Pinpoint the cell where the given text exists, returning its (x, y) midpoint coordinate. 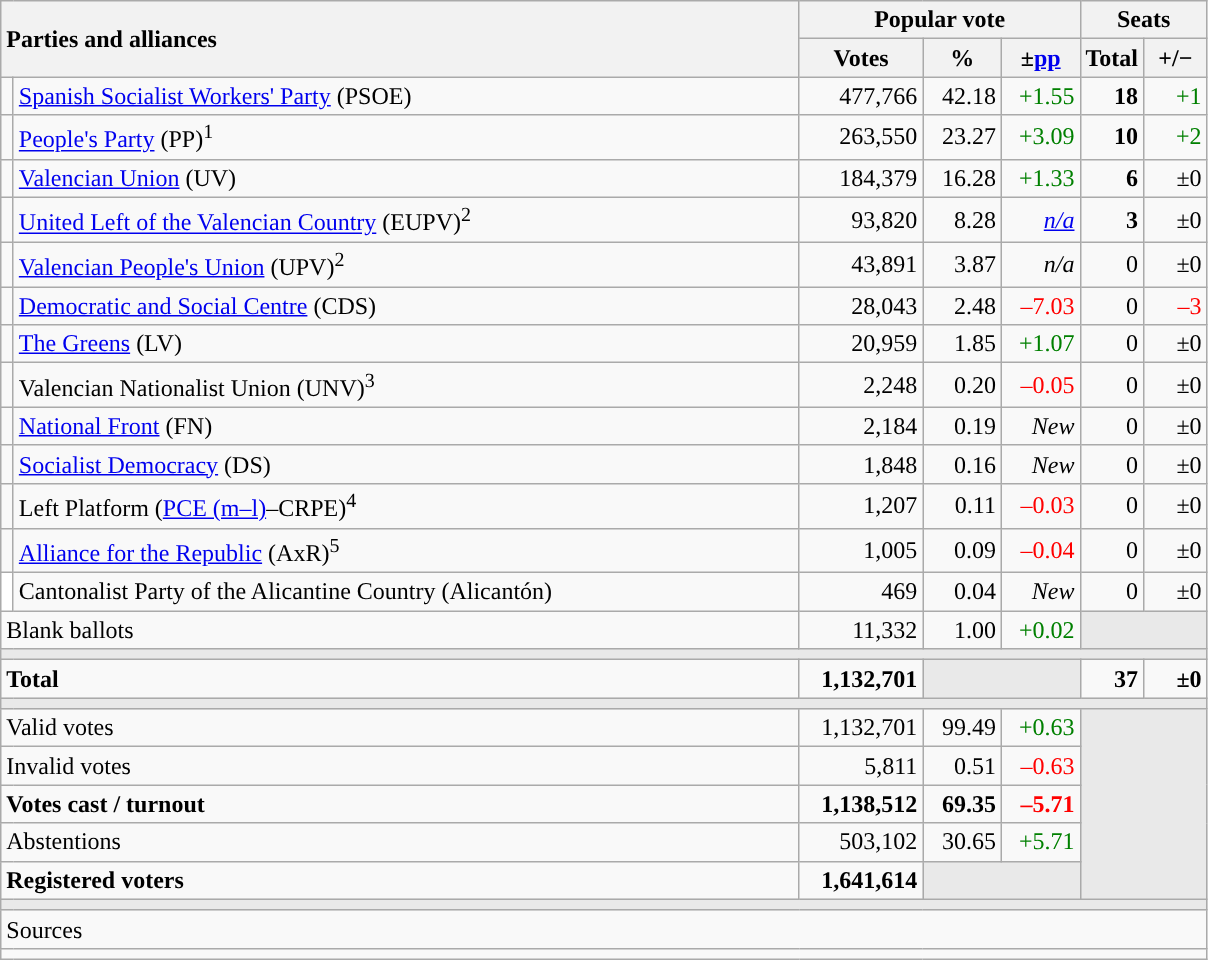
18 (1112, 96)
477,766 (861, 96)
Popular vote (940, 20)
0.09 (962, 550)
+1.07 (1040, 344)
The Greens (LV) (406, 344)
Cantonalist Party of the Alicantine Country (Alicantón) (406, 592)
2,184 (861, 426)
Spanish Socialist Workers' Party (PSOE) (406, 96)
–7.03 (1040, 306)
+1 (1176, 96)
–0.63 (1040, 766)
Left Platform (PCE (m–l)–CRPE)4 (406, 506)
2.48 (962, 306)
–0.04 (1040, 550)
Blank ballots (400, 630)
1.00 (962, 630)
–0.03 (1040, 506)
Parties and alliances (400, 39)
–3 (1176, 306)
Invalid votes (400, 766)
0.04 (962, 592)
30.65 (962, 842)
National Front (FN) (406, 426)
People's Party (PP)1 (406, 138)
28,043 (861, 306)
263,550 (861, 138)
0.16 (962, 464)
1,848 (861, 464)
1,641,614 (861, 880)
+1.33 (1040, 178)
+0.02 (1040, 630)
–0.05 (1040, 386)
Valencian People's Union (UPV)2 (406, 264)
+3.09 (1040, 138)
503,102 (861, 842)
1,207 (861, 506)
Valid votes (400, 728)
11,332 (861, 630)
% (962, 58)
1.85 (962, 344)
42.18 (962, 96)
184,379 (861, 178)
Votes (861, 58)
93,820 (861, 220)
69.35 (962, 804)
Valencian Nationalist Union (UNV)3 (406, 386)
23.27 (962, 138)
Democratic and Social Centre (CDS) (406, 306)
16.28 (962, 178)
0.11 (962, 506)
5,811 (861, 766)
Abstentions (400, 842)
Alliance for the Republic (AxR)5 (406, 550)
10 (1112, 138)
37 (1112, 679)
3.87 (962, 264)
0.51 (962, 766)
Registered voters (400, 880)
Sources (604, 929)
0.20 (962, 386)
3 (1112, 220)
+5.71 (1040, 842)
±pp (1040, 58)
+2 (1176, 138)
Socialist Democracy (DS) (406, 464)
99.49 (962, 728)
+/− (1176, 58)
2,248 (861, 386)
469 (861, 592)
Seats (1144, 20)
1,138,512 (861, 804)
6 (1112, 178)
1,005 (861, 550)
0.19 (962, 426)
+1.55 (1040, 96)
20,959 (861, 344)
43,891 (861, 264)
+0.63 (1040, 728)
Valencian Union (UV) (406, 178)
8.28 (962, 220)
Votes cast / turnout (400, 804)
United Left of the Valencian Country (EUPV)2 (406, 220)
–5.71 (1040, 804)
